For the text-containing cell, return its midpoint in [x, y] coordinate format. 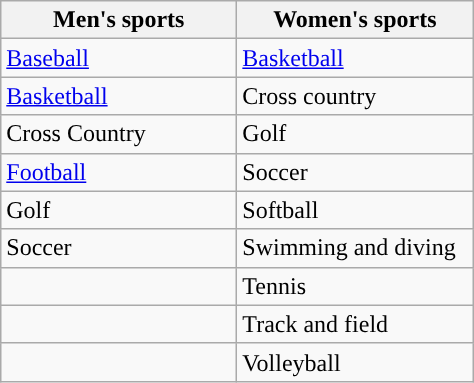
Volleyball [355, 362]
Track and field [355, 324]
Cross country [355, 96]
Men's sports [119, 20]
Baseball [119, 58]
Tennis [355, 286]
Cross Country [119, 134]
Softball [355, 210]
Women's sports [355, 20]
Swimming and diving [355, 248]
Football [119, 172]
